From the cell containing the given text, extract its center point as (x, y) coordinate. 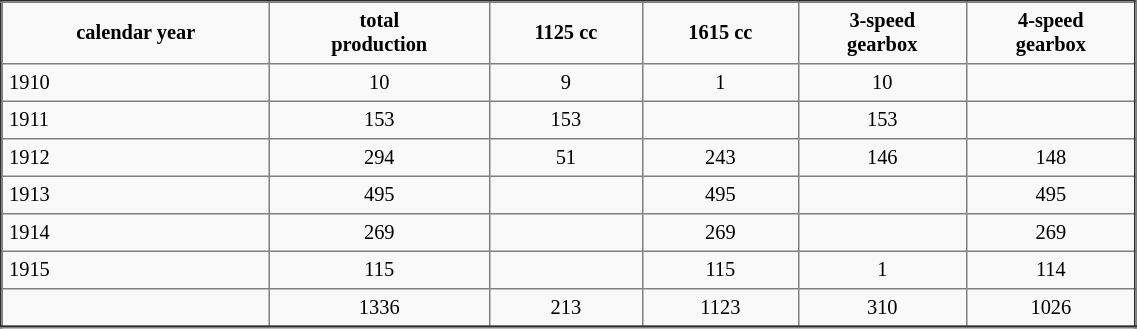
1912 (136, 157)
1026 (1051, 307)
9 (566, 82)
1615 cc (721, 32)
1125 cc (566, 32)
243 (721, 157)
calendar year (136, 32)
3-speedgearbox (882, 32)
totalproduction (379, 32)
1336 (379, 307)
1910 (136, 82)
213 (566, 307)
51 (566, 157)
1913 (136, 195)
1911 (136, 120)
1123 (721, 307)
146 (882, 157)
294 (379, 157)
1915 (136, 270)
148 (1051, 157)
310 (882, 307)
4-speedgearbox (1051, 32)
1914 (136, 232)
114 (1051, 270)
